Output the [x, y] coordinate of the center of the cell containing the given text.  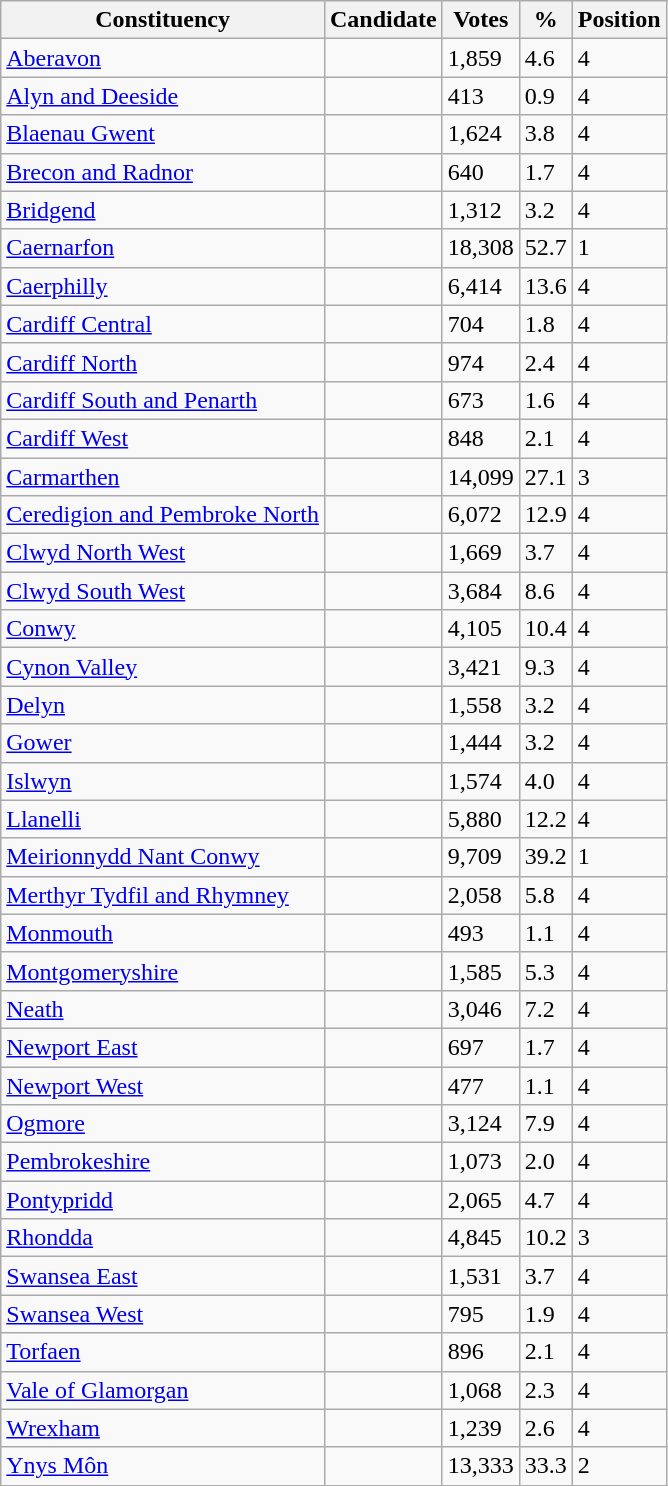
413 [480, 96]
974 [480, 362]
Cardiff North [163, 362]
5.8 [546, 895]
Pontypridd [163, 1200]
Candidate [383, 20]
Wrexham [163, 1428]
Islwyn [163, 781]
Conwy [163, 629]
Brecon and Radnor [163, 172]
1,073 [480, 1162]
Montgomeryshire [163, 971]
1,312 [480, 210]
Votes [480, 20]
Pembrokeshire [163, 1162]
Monmouth [163, 933]
Ynys Môn [163, 1466]
3,124 [480, 1124]
Caernarfon [163, 248]
477 [480, 1085]
Merthyr Tydfil and Rhymney [163, 895]
1.6 [546, 400]
Swansea East [163, 1276]
2.3 [546, 1390]
33.3 [546, 1466]
52.7 [546, 248]
697 [480, 1047]
Swansea West [163, 1314]
2,058 [480, 895]
2.4 [546, 362]
Caerphilly [163, 286]
493 [480, 933]
14,099 [480, 477]
4.7 [546, 1200]
848 [480, 438]
Clwyd South West [163, 591]
Ceredigion and Pembroke North [163, 515]
1,624 [480, 134]
Torfaen [163, 1352]
896 [480, 1352]
5.3 [546, 971]
Ogmore [163, 1124]
27.1 [546, 477]
3.8 [546, 134]
4.0 [546, 781]
1,444 [480, 743]
Constituency [163, 20]
13.6 [546, 286]
39.2 [546, 857]
4,845 [480, 1238]
10.4 [546, 629]
Delyn [163, 705]
0.9 [546, 96]
Cardiff South and Penarth [163, 400]
6,072 [480, 515]
Aberavon [163, 58]
Rhondda [163, 1238]
1,859 [480, 58]
Neath [163, 1009]
Newport West [163, 1085]
% [546, 20]
3,421 [480, 667]
6,414 [480, 286]
Cardiff Central [163, 324]
1.9 [546, 1314]
Bridgend [163, 210]
704 [480, 324]
640 [480, 172]
10.2 [546, 1238]
Cardiff West [163, 438]
1.8 [546, 324]
673 [480, 400]
Clwyd North West [163, 553]
12.9 [546, 515]
1,239 [480, 1428]
Position [619, 20]
7.2 [546, 1009]
3,684 [480, 591]
Vale of Glamorgan [163, 1390]
Carmarthen [163, 477]
12.2 [546, 819]
2.6 [546, 1428]
3,046 [480, 1009]
1,558 [480, 705]
5,880 [480, 819]
13,333 [480, 1466]
1,068 [480, 1390]
9,709 [480, 857]
Cynon Valley [163, 667]
4,105 [480, 629]
2,065 [480, 1200]
2 [619, 1466]
1,531 [480, 1276]
1,585 [480, 971]
Newport East [163, 1047]
Blaenau Gwent [163, 134]
9.3 [546, 667]
1,574 [480, 781]
2.0 [546, 1162]
Meirionnydd Nant Conwy [163, 857]
18,308 [480, 248]
7.9 [546, 1124]
8.6 [546, 591]
Llanelli [163, 819]
Gower [163, 743]
Alyn and Deeside [163, 96]
4.6 [546, 58]
795 [480, 1314]
1,669 [480, 553]
